Identify which cell holds the provided text, then report its [x, y] central coordinate. 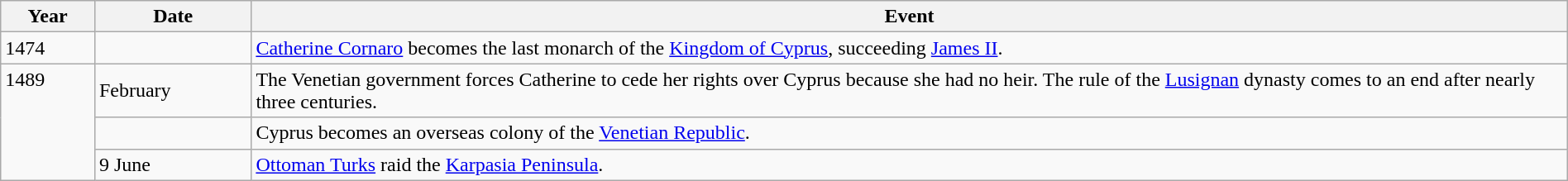
Cyprus becomes an overseas colony of the Venetian Republic. [910, 133]
1474 [48, 48]
Ottoman Turks raid the Karpasia Peninsula. [910, 164]
9 June [172, 164]
1489 [48, 122]
Year [48, 17]
Event [910, 17]
Date [172, 17]
Catherine Cornaro becomes the last monarch of the Kingdom of Cyprus, succeeding James II. [910, 48]
February [172, 91]
